Return the [x, y] coordinate for the center point of the cell that contains the specified text.  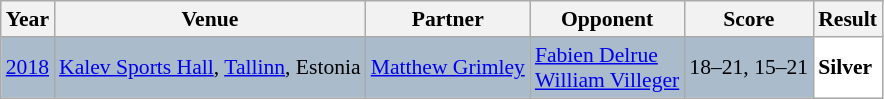
Year [28, 19]
Venue [210, 19]
Silver [848, 68]
Kalev Sports Hall, Tallinn, Estonia [210, 68]
Result [848, 19]
18–21, 15–21 [748, 68]
Fabien Delrue William Villeger [607, 68]
Opponent [607, 19]
Partner [448, 19]
Score [748, 19]
2018 [28, 68]
Matthew Grimley [448, 68]
